Extract the [x, y] coordinate from the center of the cell holding the provided text.  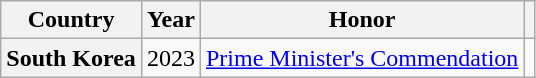
Honor [362, 20]
Year [170, 20]
Prime Minister's Commendation [362, 58]
South Korea [72, 58]
2023 [170, 58]
Country [72, 20]
